Search for the cell housing the specified text and yield its (X, Y) center coordinate. 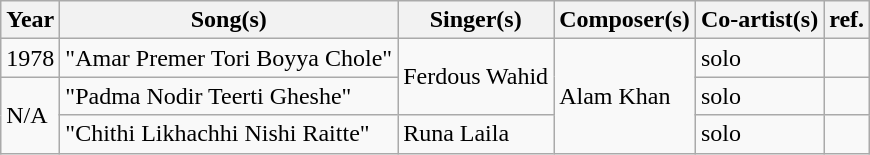
N/A (30, 115)
Singer(s) (476, 20)
"Amar Premer Tori Boyya Chole" (229, 58)
Runa Laila (476, 134)
"Padma Nodir Teerti Gheshe" (229, 96)
Composer(s) (625, 20)
1978 (30, 58)
Song(s) (229, 20)
"Chithi Likhachhi Nishi Raitte" (229, 134)
Year (30, 20)
Co-artist(s) (759, 20)
Ferdous Wahid (476, 77)
ref. (847, 20)
Alam Khan (625, 96)
